Scan for the cell matching the given text and deliver its (x, y) coordinate at center. 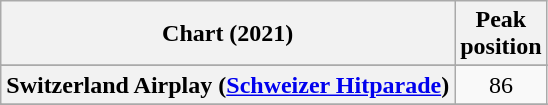
Peakposition (501, 34)
Chart (2021) (228, 34)
Switzerland Airplay (Schweizer Hitparade) (228, 85)
86 (501, 85)
